Identify which cell holds the provided text, then report its [X, Y] central coordinate. 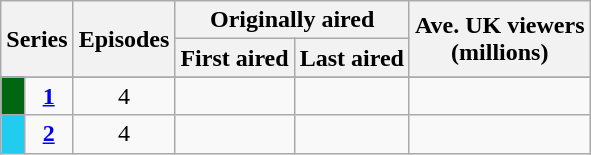
Last aired [352, 58]
1 [48, 96]
2 [48, 134]
Episodes [124, 39]
Series [37, 39]
First aired [234, 58]
Ave. UK viewers(millions) [500, 39]
Originally aired [292, 20]
